Find where the given text appears and provide that cell's center as (X, Y) coordinate. 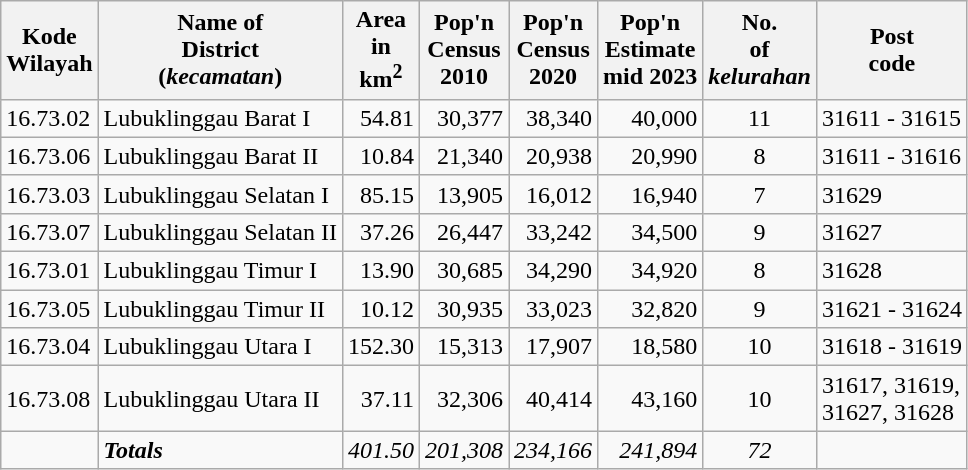
37.11 (380, 398)
34,920 (650, 271)
54.81 (380, 118)
7 (760, 194)
Lubuklinggau Barat I (220, 118)
31611 - 31616 (892, 156)
16.73.07 (50, 232)
31617, 31619,31627, 31628 (892, 398)
85.15 (380, 194)
10.12 (380, 309)
10.84 (380, 156)
37.26 (380, 232)
Postcode (892, 50)
13.90 (380, 271)
241,894 (650, 450)
15,313 (464, 347)
401.50 (380, 450)
11 (760, 118)
18,580 (650, 347)
30,377 (464, 118)
31629 (892, 194)
Name ofDistrict(kecamatan) (220, 50)
16.73.08 (50, 398)
16.73.03 (50, 194)
33,023 (554, 309)
43,160 (650, 398)
30,685 (464, 271)
26,447 (464, 232)
31628 (892, 271)
Kode Wilayah (50, 50)
Lubuklinggau Utara I (220, 347)
Totals (220, 450)
16.73.04 (50, 347)
34,500 (650, 232)
16.73.02 (50, 118)
20,938 (554, 156)
Pop'nCensus2010 (464, 50)
40,414 (554, 398)
16.73.06 (50, 156)
31618 - 31619 (892, 347)
13,905 (464, 194)
20,990 (650, 156)
72 (760, 450)
21,340 (464, 156)
32,820 (650, 309)
Lubuklinggau Selatan II (220, 232)
16,012 (554, 194)
No. ofkelurahan (760, 50)
40,000 (650, 118)
33,242 (554, 232)
38,340 (554, 118)
31627 (892, 232)
Lubuklinggau Timur II (220, 309)
16,940 (650, 194)
16.73.01 (50, 271)
32,306 (464, 398)
16.73.05 (50, 309)
234,166 (554, 450)
31611 - 31615 (892, 118)
34,290 (554, 271)
30,935 (464, 309)
152.30 (380, 347)
17,907 (554, 347)
Pop'nEstimatemid 2023 (650, 50)
Lubuklinggau Utara II (220, 398)
201,308 (464, 450)
Area in km2 (380, 50)
Lubuklinggau Selatan I (220, 194)
Lubuklinggau Timur I (220, 271)
Lubuklinggau Barat II (220, 156)
31621 - 31624 (892, 309)
Pop'nCensus2020 (554, 50)
